Identify which cell holds the provided text, then report its (X, Y) central coordinate. 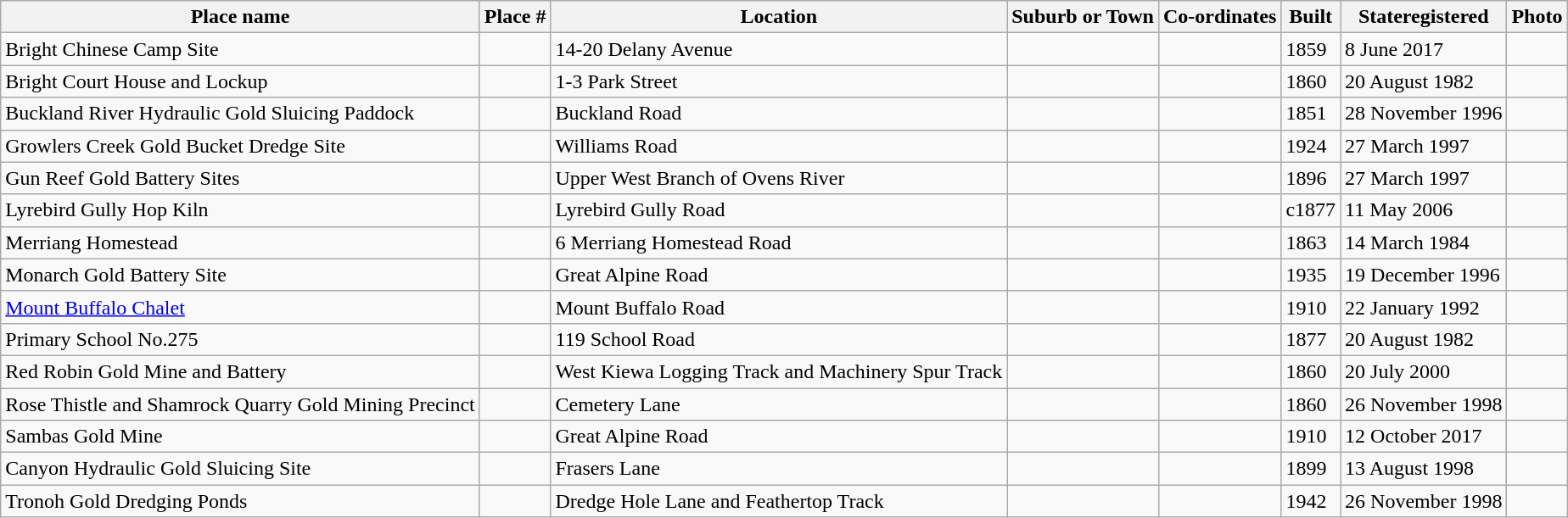
Dredge Hole Lane and Feathertop Track (779, 501)
Lyrebird Gully Hop Kiln (241, 210)
1935 (1311, 275)
Cemetery Lane (779, 404)
8 June 2017 (1424, 49)
Photo (1537, 17)
Bright Chinese Camp Site (241, 49)
Buckland Road (779, 114)
22 January 1992 (1424, 307)
Suburb or Town (1083, 17)
19 December 1996 (1424, 275)
6 Merriang Homestead Road (779, 242)
1863 (1311, 242)
1896 (1311, 178)
Monarch Gold Battery Site (241, 275)
Merriang Homestead (241, 242)
Upper West Branch of Ovens River (779, 178)
Sambas Gold Mine (241, 437)
Rose Thistle and Shamrock Quarry Gold Mining Precinct (241, 404)
Primary School No.275 (241, 339)
Canyon Hydraulic Gold Sluicing Site (241, 469)
14 March 1984 (1424, 242)
Red Robin Gold Mine and Battery (241, 371)
1877 (1311, 339)
1859 (1311, 49)
Williams Road (779, 146)
Mount Buffalo Road (779, 307)
20 July 2000 (1424, 371)
Built (1311, 17)
Mount Buffalo Chalet (241, 307)
Buckland River Hydraulic Gold Sluicing Paddock (241, 114)
14-20 Delany Avenue (779, 49)
1899 (1311, 469)
12 October 2017 (1424, 437)
Place # (515, 17)
Growlers Creek Gold Bucket Dredge Site (241, 146)
Tronoh Gold Dredging Ponds (241, 501)
West Kiewa Logging Track and Machinery Spur Track (779, 371)
Lyrebird Gully Road (779, 210)
Co-ordinates (1219, 17)
Location (779, 17)
Frasers Lane (779, 469)
119 School Road (779, 339)
13 August 1998 (1424, 469)
28 November 1996 (1424, 114)
c1877 (1311, 210)
Stateregistered (1424, 17)
Place name (241, 17)
11 May 2006 (1424, 210)
Bright Court House and Lockup (241, 81)
1851 (1311, 114)
1942 (1311, 501)
1924 (1311, 146)
Gun Reef Gold Battery Sites (241, 178)
1-3 Park Street (779, 81)
